Detect which cell encompasses the target text, then output its [X, Y] center coordinate. 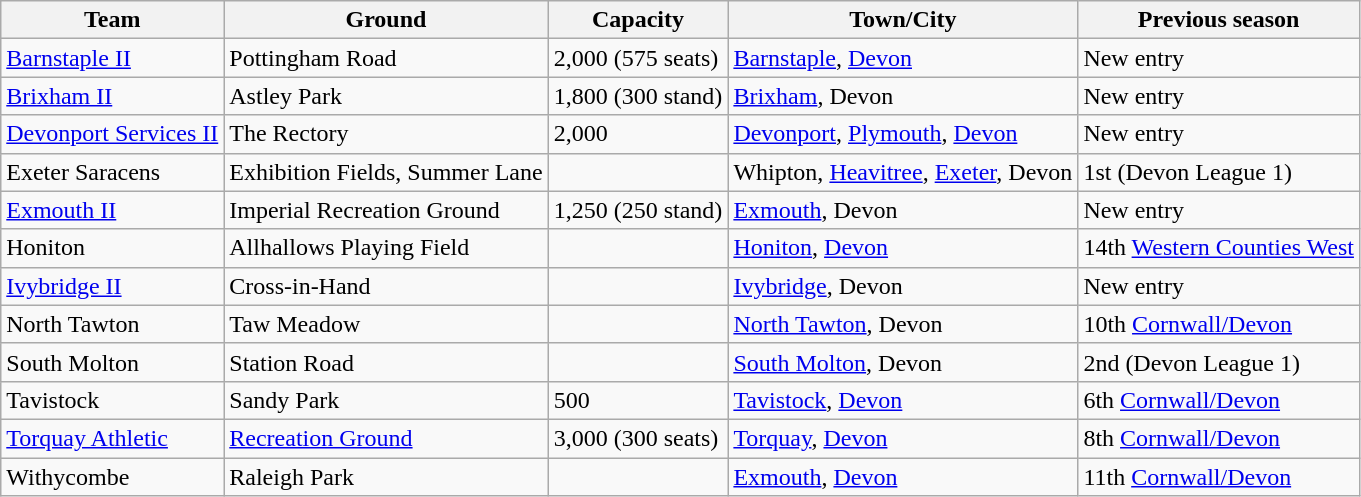
1,800 (300 stand) [638, 96]
The Rectory [386, 134]
Whipton, Heavitree, Exeter, Devon [903, 172]
Tavistock, Devon [903, 400]
North Tawton, Devon [903, 324]
2nd (Devon League 1) [1219, 362]
Exhibition Fields, Summer Lane [386, 172]
Exmouth II [112, 210]
Ivybridge, Devon [903, 286]
South Molton [112, 362]
2,000 (575 seats) [638, 58]
Cross-in-Hand [386, 286]
Pottingham Road [386, 58]
Torquay Athletic [112, 438]
Recreation Ground [386, 438]
Capacity [638, 20]
1st (Devon League 1) [1219, 172]
500 [638, 400]
Torquay, Devon [903, 438]
14th Western Counties West [1219, 248]
Ivybridge II [112, 286]
Raleigh Park [386, 477]
Honiton, Devon [903, 248]
Ground [386, 20]
Brixham II [112, 96]
10th Cornwall/Devon [1219, 324]
Allhallows Playing Field [386, 248]
South Molton, Devon [903, 362]
Barnstaple, Devon [903, 58]
Previous season [1219, 20]
1,250 (250 stand) [638, 210]
Withycombe [112, 477]
Exeter Saracens [112, 172]
Devonport, Plymouth, Devon [903, 134]
8th Cornwall/Devon [1219, 438]
6th Cornwall/Devon [1219, 400]
Astley Park [386, 96]
Team [112, 20]
Taw Meadow [386, 324]
Brixham, Devon [903, 96]
Barnstaple II [112, 58]
3,000 (300 seats) [638, 438]
2,000 [638, 134]
Station Road [386, 362]
11th Cornwall/Devon [1219, 477]
North Tawton [112, 324]
Tavistock [112, 400]
Sandy Park [386, 400]
Imperial Recreation Ground [386, 210]
Honiton [112, 248]
Devonport Services II [112, 134]
Town/City [903, 20]
